Return the (x, y) coordinate for the center point of the cell that contains the specified text.  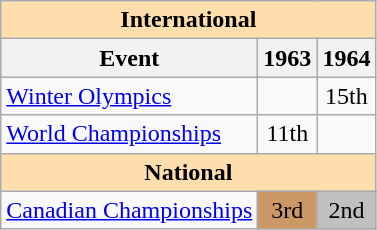
1964 (346, 58)
World Championships (130, 134)
1963 (288, 58)
International (188, 20)
11th (288, 134)
National (188, 172)
3rd (288, 210)
Canadian Championships (130, 210)
15th (346, 96)
Winter Olympics (130, 96)
2nd (346, 210)
Event (130, 58)
